From the cell containing the given text, extract its center point as [X, Y] coordinate. 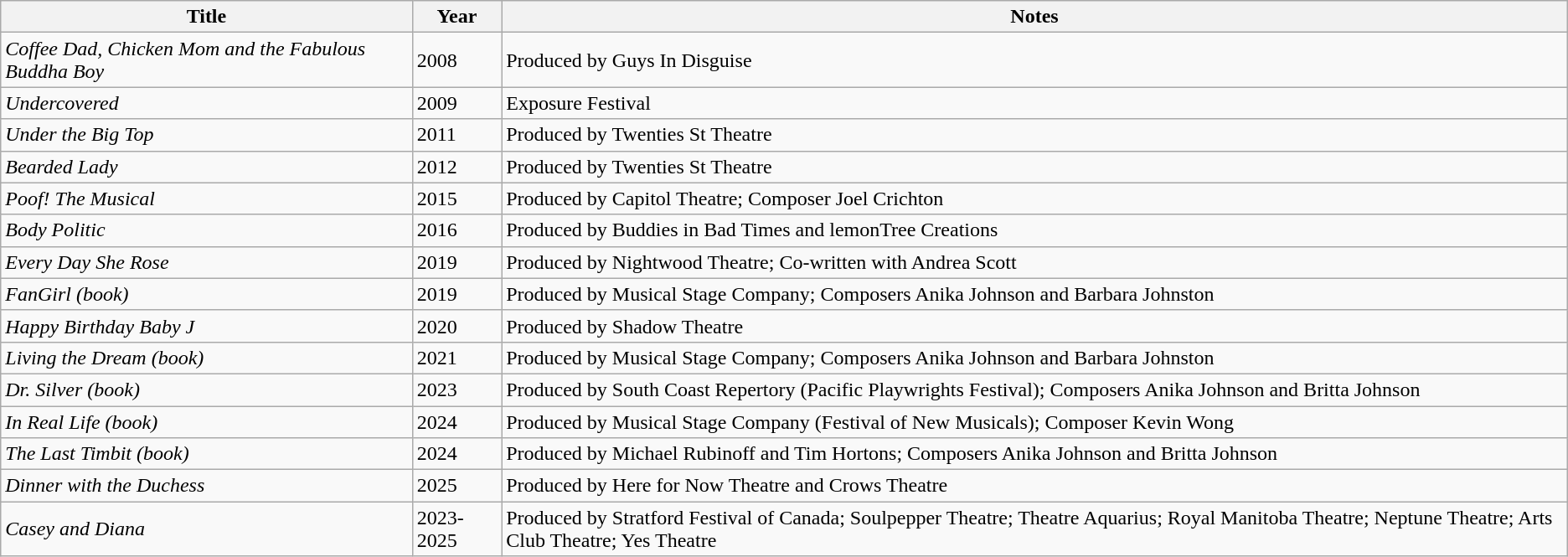
In Real Life (book) [206, 421]
Produced by Capitol Theatre; Composer Joel Crichton [1035, 199]
2020 [457, 326]
Notes [1035, 17]
2012 [457, 167]
Produced by Buddies in Bad Times and lemonTree Creations [1035, 230]
2023 [457, 389]
2015 [457, 199]
Undercovered [206, 103]
Coffee Dad, Chicken Mom and the Fabulous Buddha Boy [206, 60]
Produced by Musical Stage Company (Festival of New Musicals); Composer Kevin Wong [1035, 421]
2025 [457, 486]
Happy Birthday Baby J [206, 326]
2011 [457, 135]
2021 [457, 358]
Produced by Michael Rubinoff and Tim Hortons; Composers Anika Johnson and Britta Johnson [1035, 454]
Produced by Guys In Disguise [1035, 60]
Living the Dream (book) [206, 358]
Bearded Lady [206, 167]
FanGirl (book) [206, 294]
2008 [457, 60]
2023-2025 [457, 529]
2009 [457, 103]
Produced by Nightwood Theatre; Co-written with Andrea Scott [1035, 262]
Title [206, 17]
Under the Big Top [206, 135]
Dinner with the Duchess [206, 486]
Poof! The Musical [206, 199]
Produced by South Coast Repertory (Pacific Playwrights Festival); Composers Anika Johnson and Britta Johnson [1035, 389]
Casey and Diana [206, 529]
Produced by Shadow Theatre [1035, 326]
Dr. Silver (book) [206, 389]
Year [457, 17]
2016 [457, 230]
Produced by Here for Now Theatre and Crows Theatre [1035, 486]
Every Day She Rose [206, 262]
The Last Timbit (book) [206, 454]
Exposure Festival [1035, 103]
Body Politic [206, 230]
